Return [x, y] of the center of cell containing provided text 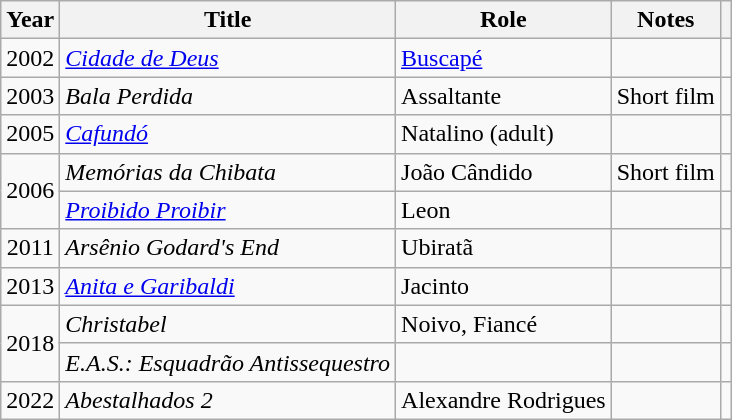
Year [30, 20]
Role [504, 20]
Christabel [228, 324]
2018 [30, 343]
Title [228, 20]
Proibido Proibir [228, 210]
2006 [30, 191]
Assaltante [504, 96]
Bala Perdida [228, 96]
2013 [30, 286]
Buscapé [504, 58]
Cidade de Deus [228, 58]
Anita e Garibaldi [228, 286]
2003 [30, 96]
2022 [30, 400]
Ubiratã [504, 248]
Cafundó [228, 134]
João Cândido [504, 172]
Leon [504, 210]
Memórias da Chibata [228, 172]
2005 [30, 134]
Arsênio Godard's End [228, 248]
Noivo, Fiancé [504, 324]
2002 [30, 58]
E.A.S.: Esquadrão Antissequestro [228, 362]
Abestalhados 2 [228, 400]
Alexandre Rodrigues [504, 400]
Natalino (adult) [504, 134]
Jacinto [504, 286]
2011 [30, 248]
Notes [666, 20]
